Return the [X, Y] coordinate for the center point of the cell that contains the specified text.  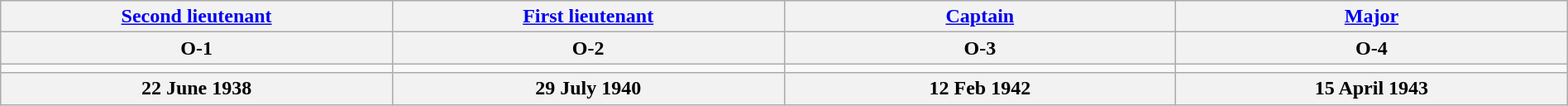
O-2 [588, 48]
22 June 1938 [197, 89]
Major [1372, 17]
O-1 [197, 48]
First lieutenant [588, 17]
15 April 1943 [1372, 89]
12 Feb 1942 [980, 89]
Captain [980, 17]
O-4 [1372, 48]
29 July 1940 [588, 89]
O-3 [980, 48]
Second lieutenant [197, 17]
